Detect which cell encompasses the target text, then output its (X, Y) center coordinate. 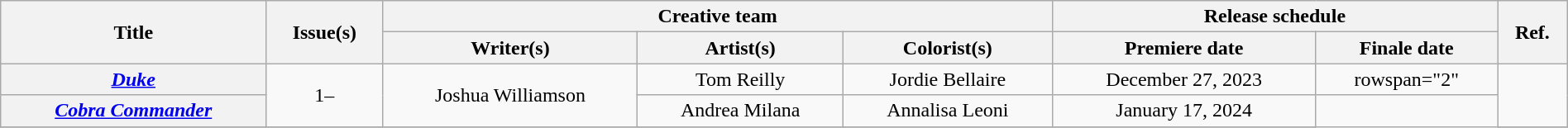
Colorist(s) (948, 48)
Joshua Williamson (510, 95)
1– (324, 95)
Title (134, 32)
Duke (134, 79)
Issue(s) (324, 32)
Finale date (1407, 48)
Cobra Commander (134, 111)
Release schedule (1274, 17)
Ref. (1532, 32)
Writer(s) (510, 48)
Tom Reilly (741, 79)
December 27, 2023 (1184, 79)
Jordie Bellaire (948, 79)
January 17, 2024 (1184, 111)
Annalisa Leoni (948, 111)
rowspan="2" (1407, 79)
Andrea Milana (741, 111)
Creative team (718, 17)
Artist(s) (741, 48)
Premiere date (1184, 48)
